Locate the cell with the specified text and output its [X, Y] center coordinate. 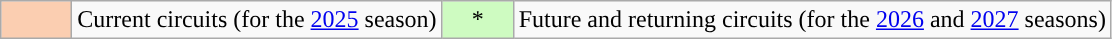
Current circuits (for the 2025 season) [257, 20]
* [478, 20]
Future and returning circuits (for the 2026 and 2027 seasons) [812, 20]
